Return the [x, y] coordinate for the center point of the cell that contains the specified text.  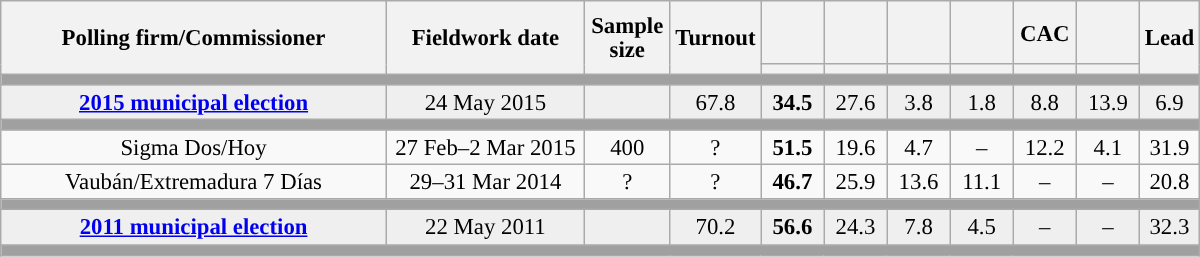
6.9 [1169, 102]
4.1 [1108, 148]
400 [627, 148]
Polling firm/Commissioner [194, 38]
25.9 [856, 182]
4.7 [918, 148]
11.1 [982, 182]
3.8 [918, 102]
24.3 [856, 228]
4.5 [982, 228]
24 May 2015 [485, 102]
20.8 [1169, 182]
67.8 [716, 102]
12.2 [1044, 148]
8.8 [1044, 102]
34.5 [792, 102]
31.9 [1169, 148]
32.3 [1169, 228]
7.8 [918, 228]
Turnout [716, 38]
22 May 2011 [485, 228]
2011 municipal election [194, 228]
13.6 [918, 182]
13.9 [1108, 102]
Vaubán/Extremadura 7 Días [194, 182]
19.6 [856, 148]
1.8 [982, 102]
CAC [1044, 32]
70.2 [716, 228]
Sigma Dos/Hoy [194, 148]
Fieldwork date [485, 38]
51.5 [792, 148]
27 Feb–2 Mar 2015 [485, 148]
27.6 [856, 102]
56.6 [792, 228]
2015 municipal election [194, 102]
Lead [1169, 38]
Sample size [627, 38]
46.7 [792, 182]
29–31 Mar 2014 [485, 182]
